Find where the given text appears and provide that cell's center as (x, y) coordinate. 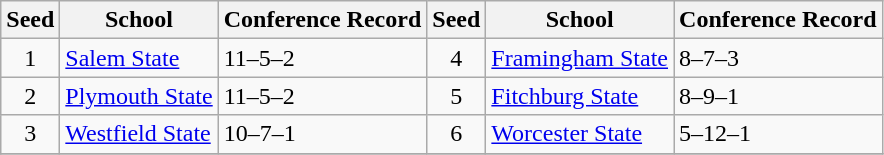
5–12–1 (778, 134)
3 (30, 134)
10–7–1 (322, 134)
Worcester State (580, 134)
Fitchburg State (580, 96)
Plymouth State (139, 96)
5 (456, 96)
1 (30, 58)
Framingham State (580, 58)
4 (456, 58)
8–9–1 (778, 96)
8–7–3 (778, 58)
6 (456, 134)
Salem State (139, 58)
Westfield State (139, 134)
2 (30, 96)
